Return the [X, Y] coordinate for the center point of the cell that contains the specified text.  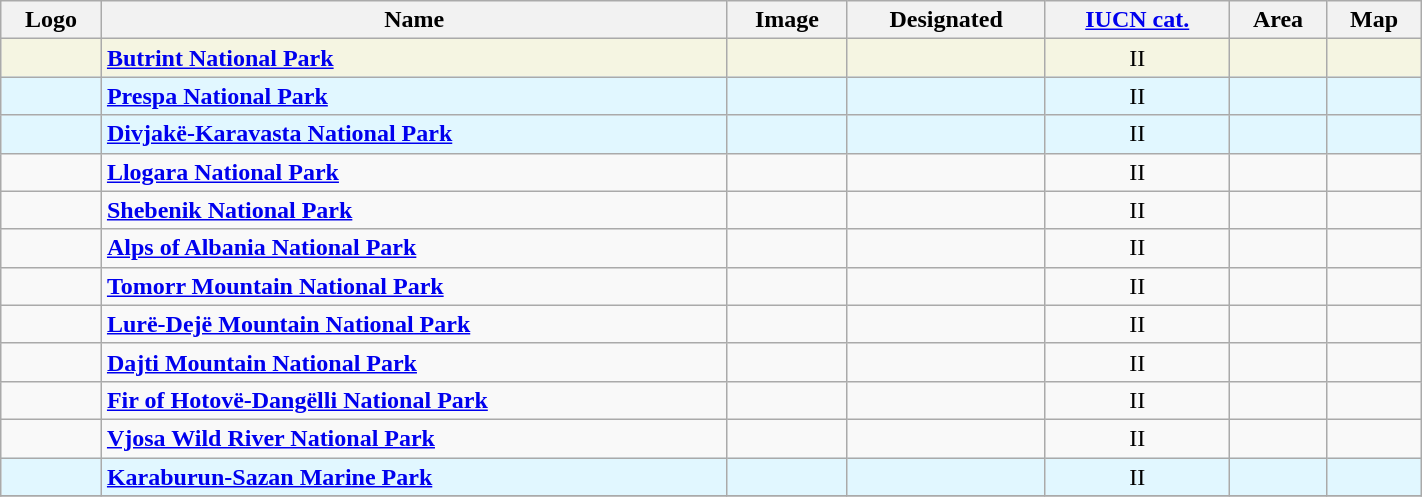
Prespa National Park [414, 96]
Vjosa Wild River National Park [414, 438]
Llogara National Park [414, 172]
Karaburun-Sazan Marine Park [414, 477]
IUCN cat. [1137, 20]
Shebenik National Park [414, 210]
Dajti Mountain National Park [414, 362]
Name [414, 20]
Alps of Albania National Park [414, 248]
Fir of Hotovë-Dangëlli National Park [414, 400]
Lurë-Dejë Mountain National Park [414, 324]
Map [1374, 20]
Divjakë-Karavasta National Park [414, 134]
Butrint National Park [414, 58]
Logo [52, 20]
Image [787, 20]
Area [1278, 20]
Tomorr Mountain National Park [414, 286]
Designated [946, 20]
